From the cell containing the given text, extract its center point as (x, y) coordinate. 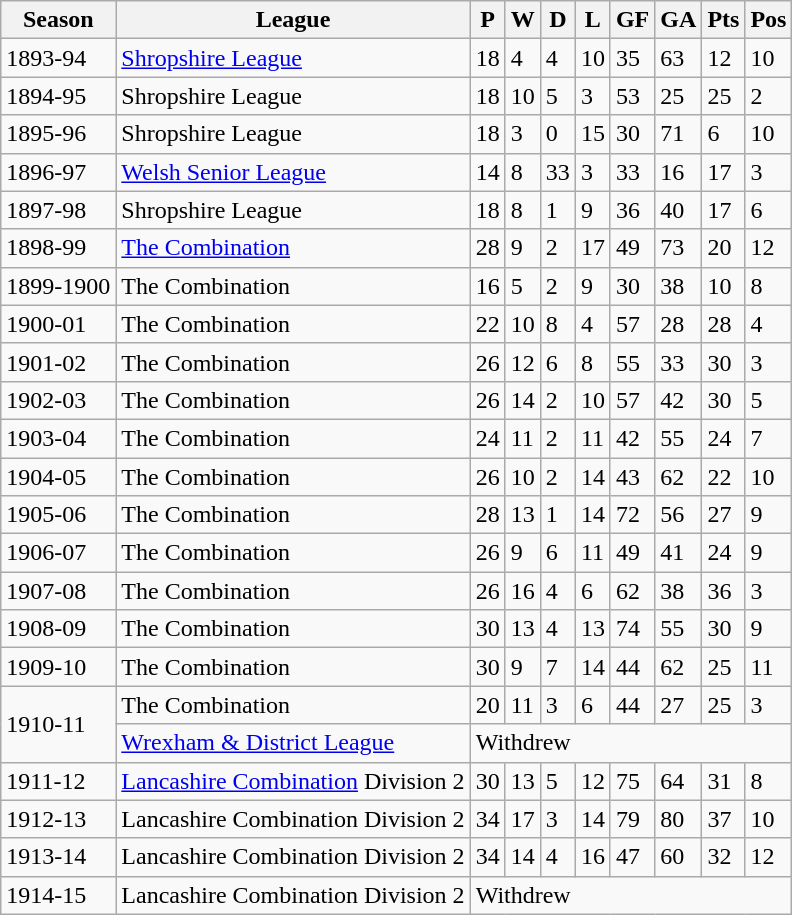
0 (558, 134)
Pts (724, 20)
1904-05 (58, 477)
35 (632, 58)
47 (632, 857)
73 (678, 248)
1908-09 (58, 629)
1910-11 (58, 724)
Wrexham & District League (293, 743)
1894-95 (58, 96)
43 (632, 477)
Pos (768, 20)
GF (632, 20)
1901-02 (58, 362)
64 (678, 781)
1902-03 (58, 400)
80 (678, 819)
W (522, 20)
79 (632, 819)
1897-98 (58, 210)
75 (632, 781)
GA (678, 20)
37 (724, 819)
1895-96 (58, 134)
1914-15 (58, 895)
Welsh Senior League (293, 172)
1893-94 (58, 58)
Season (58, 20)
60 (678, 857)
D (558, 20)
1906-07 (58, 553)
1912-13 (58, 819)
P (488, 20)
1907-08 (58, 591)
1909-10 (58, 667)
L (592, 20)
40 (678, 210)
1903-04 (58, 438)
1900-01 (58, 324)
53 (632, 96)
71 (678, 134)
32 (724, 857)
1896-97 (58, 172)
15 (592, 134)
63 (678, 58)
1913-14 (58, 857)
1905-06 (58, 515)
31 (724, 781)
74 (632, 629)
56 (678, 515)
1911-12 (58, 781)
1898-99 (58, 248)
41 (678, 553)
72 (632, 515)
1899-1900 (58, 286)
League (293, 20)
